Find where the given text appears and provide that cell's center as [x, y] coordinate. 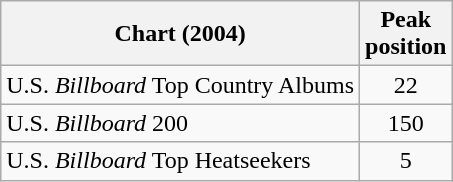
U.S. Billboard Top Country Albums [180, 85]
Peakposition [406, 34]
Chart (2004) [180, 34]
U.S. Billboard 200 [180, 123]
U.S. Billboard Top Heatseekers [180, 161]
22 [406, 85]
5 [406, 161]
150 [406, 123]
